Provide the [x, y] coordinate of the cell's center where the given text is located.  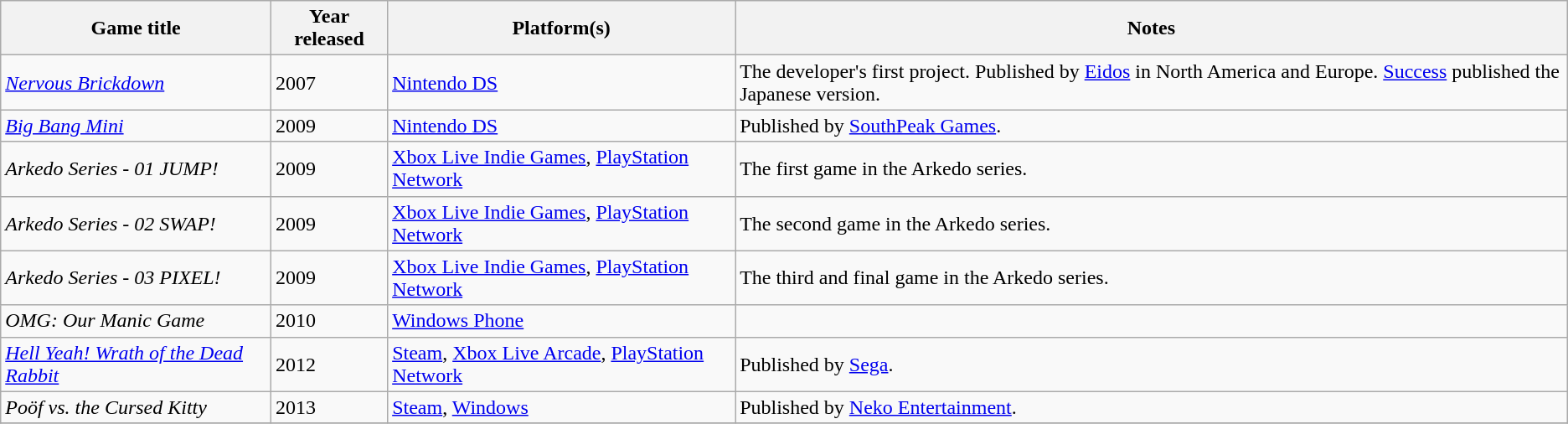
Poöf vs. the Cursed Kitty [136, 407]
The third and final game in the Arkedo series. [1152, 278]
The first game in the Arkedo series. [1152, 169]
Notes [1152, 28]
Hell Yeah! Wrath of the Dead Rabbit [136, 364]
Arkedo Series - 01 JUMP! [136, 169]
Steam, Xbox Live Arcade, PlayStation Network [561, 364]
Arkedo Series - 03 PIXEL! [136, 278]
Steam, Windows [561, 407]
Published by Sega. [1152, 364]
Windows Phone [561, 321]
Year released [330, 28]
OMG: Our Manic Game [136, 321]
2013 [330, 407]
The developer's first project. Published by Eidos in North America and Europe. Success published the Japanese version. [1152, 82]
Published by SouthPeak Games. [1152, 126]
2012 [330, 364]
Game title [136, 28]
Platform(s) [561, 28]
Published by Neko Entertainment. [1152, 407]
Big Bang Mini [136, 126]
Arkedo Series - 02 SWAP! [136, 223]
Nervous Brickdown [136, 82]
2010 [330, 321]
2007 [330, 82]
The second game in the Arkedo series. [1152, 223]
